For the text-containing cell, return its midpoint in [X, Y] coordinate format. 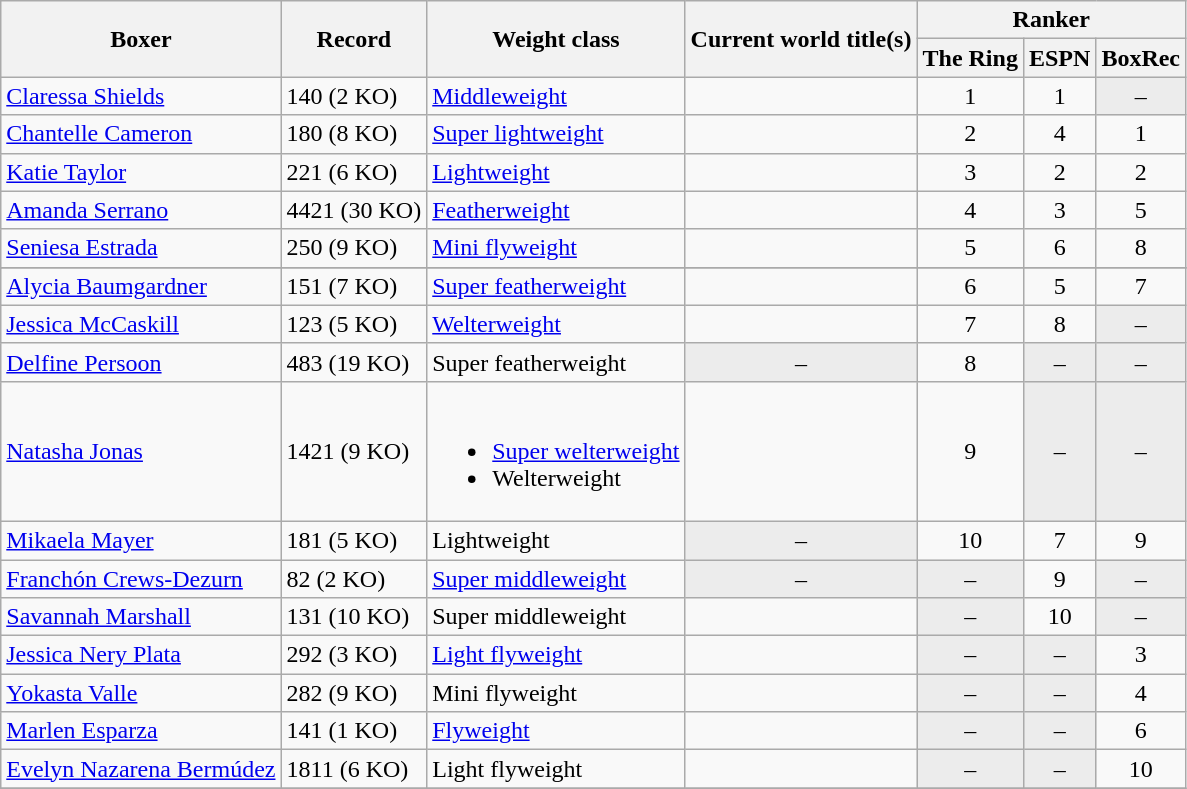
Boxer [141, 39]
Evelyn Nazarena Bermúdez [141, 769]
Jessica McCaskill [141, 324]
141 (1 KO) [354, 731]
181 (5 KO) [354, 540]
221 (6 KO) [354, 172]
151 (7 KO) [354, 286]
140 (2 KO) [354, 96]
Seniesa Estrada [141, 248]
Alycia Baumgardner [141, 286]
Flyweight [556, 731]
ESPN [1059, 58]
250 (9 KO) [354, 248]
Mikaela Mayer [141, 540]
Featherweight [556, 210]
180 (8 KO) [354, 134]
Delfine Persoon [141, 362]
Record [354, 39]
Amanda Serrano [141, 210]
4421 (30 KO) [354, 210]
1811 (6 KO) [354, 769]
123 (5 KO) [354, 324]
Marlen Esparza [141, 731]
Chantelle Cameron [141, 134]
Claressa Shields [141, 96]
282 (9 KO) [354, 693]
1421 (9 KO) [354, 451]
Welterweight [556, 324]
131 (10 KO) [354, 617]
Weight class [556, 39]
Middleweight [556, 96]
The Ring [970, 58]
Ranker [1052, 20]
Super welterweightWelterweight [556, 451]
Savannah Marshall [141, 617]
Jessica Nery Plata [141, 655]
Katie Taylor [141, 172]
Natasha Jonas [141, 451]
292 (3 KO) [354, 655]
483 (19 KO) [354, 362]
Franchón Crews-Dezurn [141, 579]
82 (2 KO) [354, 579]
BoxRec [1141, 58]
Current world title(s) [801, 39]
Super lightweight [556, 134]
Yokasta Valle [141, 693]
